Extract the (X, Y) coordinate from the center of the cell holding the provided text.  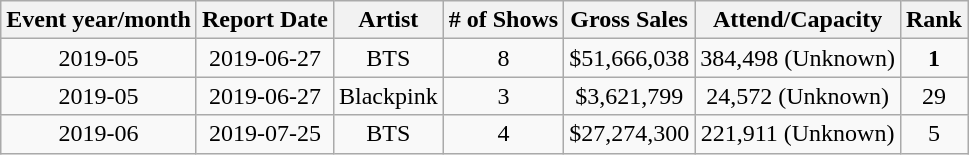
2019-06 (99, 134)
2019-07-25 (264, 134)
$27,274,300 (630, 134)
# of Shows (503, 20)
5 (934, 134)
384,498 (Unknown) (798, 58)
Event year/month (99, 20)
8 (503, 58)
221,911 (Unknown) (798, 134)
Rank (934, 20)
29 (934, 96)
24,572 (Unknown) (798, 96)
$3,621,799 (630, 96)
Attend/Capacity (798, 20)
3 (503, 96)
$51,666,038 (630, 58)
Artist (388, 20)
Blackpink (388, 96)
1 (934, 58)
Gross Sales (630, 20)
Report Date (264, 20)
4 (503, 134)
